Extract the [x, y] coordinate from the center of the cell holding the provided text.  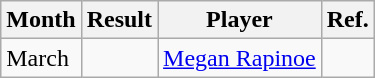
March [41, 58]
Player [240, 20]
Result [119, 20]
Ref. [348, 20]
Month [41, 20]
Megan Rapinoe [240, 58]
